Locate the cell with the specified text and output its [X, Y] center coordinate. 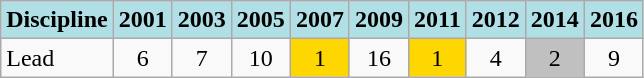
2001 [142, 20]
2011 [437, 20]
2005 [260, 20]
7 [202, 58]
2 [554, 58]
2007 [320, 20]
6 [142, 58]
2012 [496, 20]
Discipline [57, 20]
Lead [57, 58]
2014 [554, 20]
2003 [202, 20]
9 [614, 58]
2016 [614, 20]
2009 [378, 20]
10 [260, 58]
4 [496, 58]
16 [378, 58]
